Provide the [x, y] coordinate of the cell's center where the given text is located.  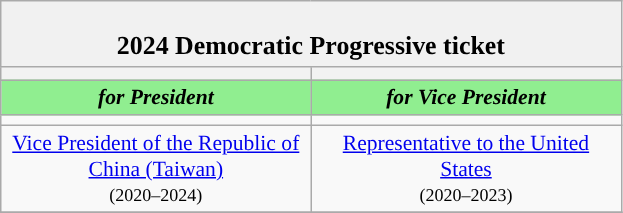
for President [156, 98]
for Vice President [466, 98]
Representative to the United States(2020–2023) [466, 170]
2024 Democratic Progressive ticket [311, 34]
Vice President of the Republic of China (Taiwan)(2020–2024) [156, 170]
